Return [X, Y] of the center of cell containing provided text 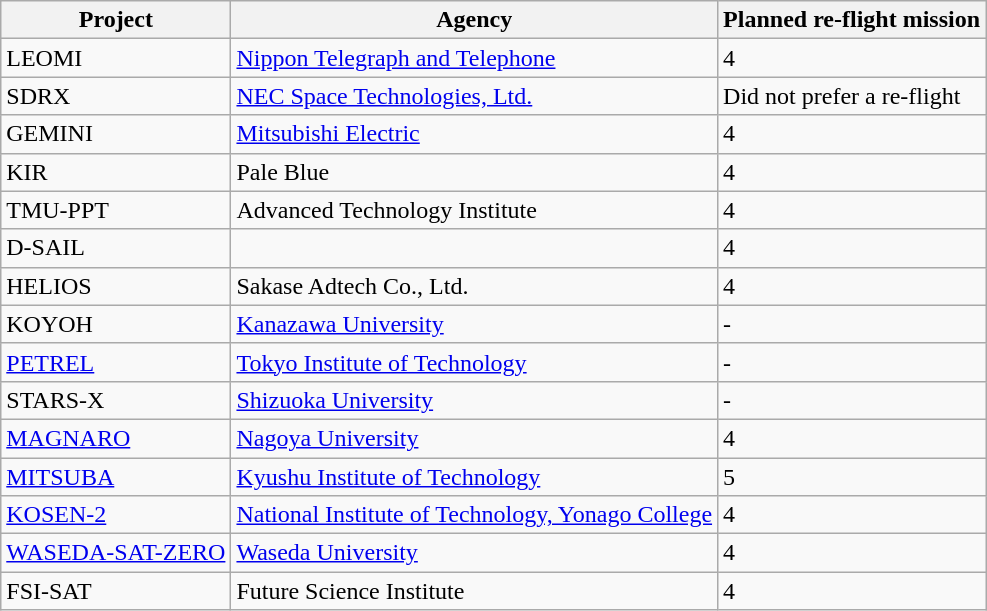
Pale Blue [474, 172]
MAGNARO [116, 438]
KOYOH [116, 324]
STARS-X [116, 400]
Kanazawa University [474, 324]
TMU-PPT [116, 210]
Waseda University [474, 553]
Did not prefer a re-flight [852, 96]
Shizuoka University [474, 400]
Tokyo Institute of Technology [474, 362]
HELIOS [116, 286]
Planned re-flight mission [852, 20]
SDRX [116, 96]
National Institute of Technology, Yonago College [474, 515]
KOSEN-2 [116, 515]
Nagoya University [474, 438]
Future Science Institute [474, 591]
Mitsubishi Electric [474, 134]
Kyushu Institute of Technology [474, 477]
LEOMI [116, 58]
KIR [116, 172]
FSI-SAT [116, 591]
5 [852, 477]
Project [116, 20]
MITSUBA [116, 477]
NEC Space Technologies, Ltd. [474, 96]
PETREL [116, 362]
D-SAIL [116, 248]
Advanced Technology Institute [474, 210]
Agency [474, 20]
Nippon Telegraph and Telephone [474, 58]
Sakase Adtech Co., Ltd. [474, 286]
GEMINI [116, 134]
WASEDA-SAT-ZERO [116, 553]
